Locate the cell with the specified text and output its (X, Y) center coordinate. 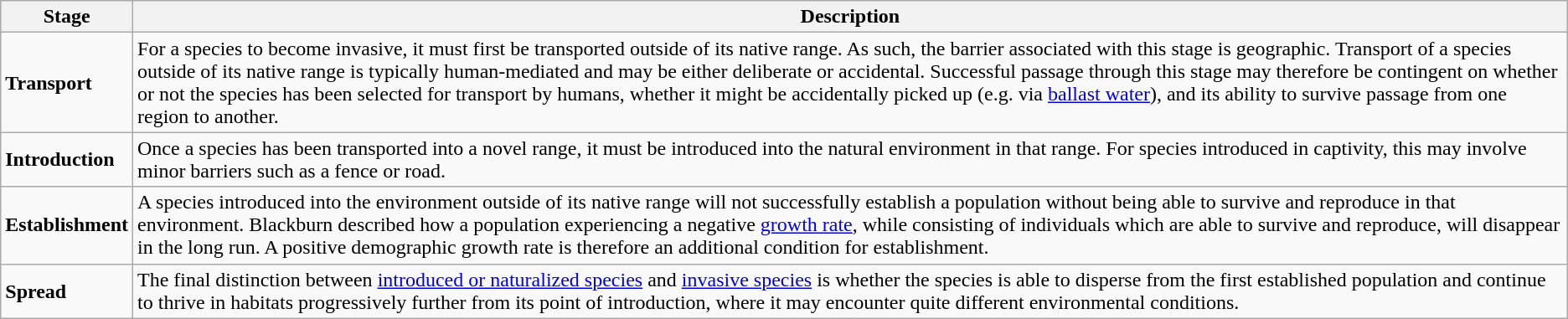
Description (851, 17)
Transport (67, 82)
Introduction (67, 159)
Spread (67, 291)
Establishment (67, 225)
Stage (67, 17)
